Return the (X, Y) coordinate for the center point of the cell that contains the specified text.  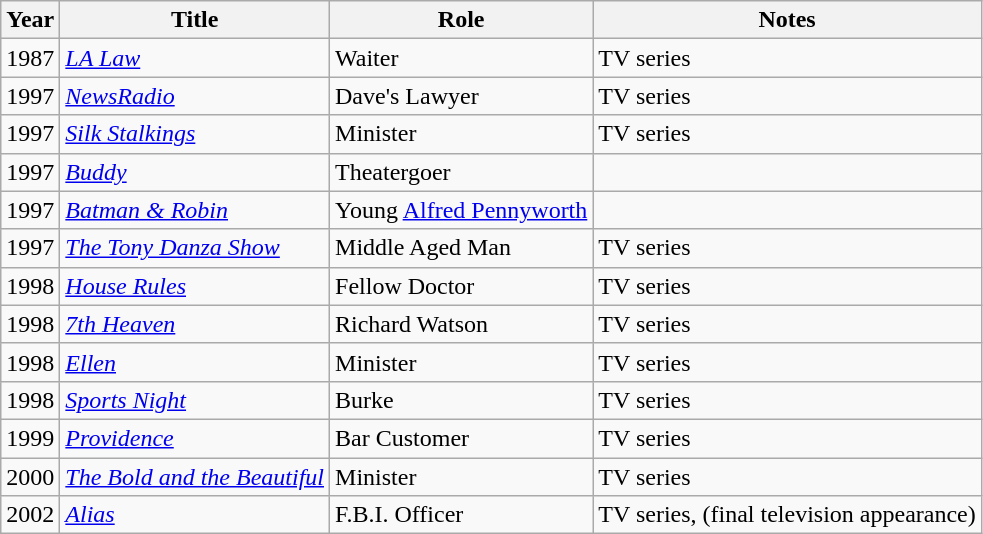
The Tony Danza Show (195, 248)
Title (195, 20)
Silk Stalkings (195, 134)
F.B.I. Officer (462, 515)
Theatergoer (462, 172)
Year (30, 20)
Alias (195, 515)
The Bold and the Beautiful (195, 477)
Providence (195, 438)
1987 (30, 58)
NewsRadio (195, 96)
2002 (30, 515)
Notes (787, 20)
House Rules (195, 286)
TV series, (final television appearance) (787, 515)
LA Law (195, 58)
1999 (30, 438)
Burke (462, 400)
Waiter (462, 58)
2000 (30, 477)
7th Heaven (195, 324)
Fellow Doctor (462, 286)
Bar Customer (462, 438)
Sports Night (195, 400)
Young Alfred Pennyworth (462, 210)
Middle Aged Man (462, 248)
Buddy (195, 172)
Role (462, 20)
Richard Watson (462, 324)
Dave's Lawyer (462, 96)
Ellen (195, 362)
Batman & Robin (195, 210)
